Identify which cell holds the provided text, then report its (X, Y) central coordinate. 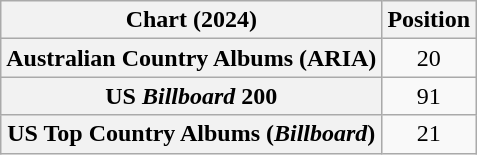
91 (429, 96)
21 (429, 134)
Position (429, 20)
Australian Country Albums (ARIA) (192, 58)
US Top Country Albums (Billboard) (192, 134)
Chart (2024) (192, 20)
US Billboard 200 (192, 96)
20 (429, 58)
